Scan for the cell matching the given text and deliver its [x, y] coordinate at center. 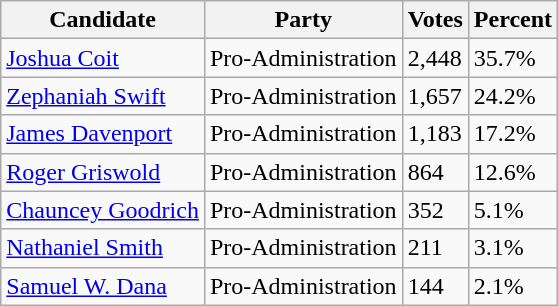
Party [303, 20]
211 [435, 248]
24.2% [512, 96]
Roger Griswold [103, 172]
Zephaniah Swift [103, 96]
1,657 [435, 96]
Joshua Coit [103, 58]
Votes [435, 20]
17.2% [512, 134]
James Davenport [103, 134]
864 [435, 172]
Percent [512, 20]
35.7% [512, 58]
2,448 [435, 58]
5.1% [512, 210]
2.1% [512, 286]
Nathaniel Smith [103, 248]
12.6% [512, 172]
Chauncey Goodrich [103, 210]
352 [435, 210]
Samuel W. Dana [103, 286]
1,183 [435, 134]
Candidate [103, 20]
3.1% [512, 248]
144 [435, 286]
